Scan for the cell matching the given text and deliver its [x, y] coordinate at center. 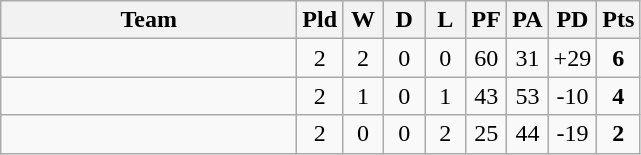
-10 [572, 96]
+29 [572, 58]
Team [149, 20]
Pts [618, 20]
31 [528, 58]
L [446, 20]
PF [486, 20]
PA [528, 20]
Pld [320, 20]
PD [572, 20]
W [364, 20]
60 [486, 58]
44 [528, 134]
25 [486, 134]
D [404, 20]
-19 [572, 134]
43 [486, 96]
6 [618, 58]
53 [528, 96]
4 [618, 96]
